For the text-containing cell, return its midpoint in [x, y] coordinate format. 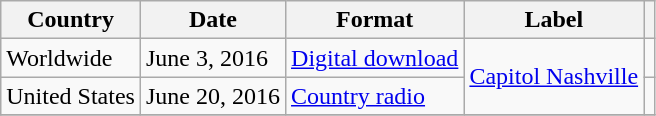
Worldwide [71, 58]
Country [71, 20]
June 3, 2016 [212, 58]
Label [554, 20]
Capitol Nashville [554, 77]
Date [212, 20]
June 20, 2016 [212, 96]
Country radio [375, 96]
United States [71, 96]
Format [375, 20]
Digital download [375, 58]
